Find where the given text appears and provide that cell's center as (X, Y) coordinate. 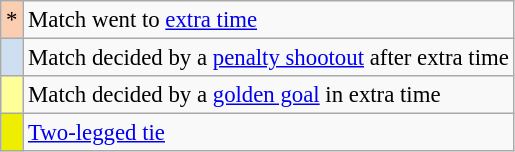
Match decided by a golden goal in extra time (268, 95)
Two-legged tie (268, 133)
* (12, 20)
Match went to extra time (268, 20)
Match decided by a penalty shootout after extra time (268, 58)
